Return the [x, y] coordinate for the center point of the cell that contains the specified text.  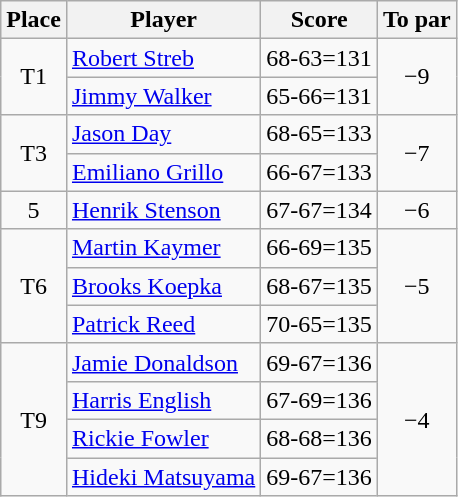
Jason Day [163, 134]
Jamie Donaldson [163, 362]
Robert Streb [163, 58]
Harris English [163, 400]
66-69=135 [320, 248]
T9 [34, 419]
65-66=131 [320, 96]
67-69=136 [320, 400]
T1 [34, 77]
68-63=131 [320, 58]
68-65=133 [320, 134]
70-65=135 [320, 324]
Jimmy Walker [163, 96]
5 [34, 210]
Rickie Fowler [163, 438]
68-67=135 [320, 286]
To par [416, 20]
Martin Kaymer [163, 248]
T3 [34, 153]
66-67=133 [320, 172]
−9 [416, 77]
Place [34, 20]
Patrick Reed [163, 324]
Brooks Koepka [163, 286]
Player [163, 20]
−4 [416, 419]
T6 [34, 286]
Henrik Stenson [163, 210]
−6 [416, 210]
−5 [416, 286]
67-67=134 [320, 210]
Score [320, 20]
Hideki Matsuyama [163, 477]
Emiliano Grillo [163, 172]
68-68=136 [320, 438]
−7 [416, 153]
